Return [x, y] of the center of cell containing provided text 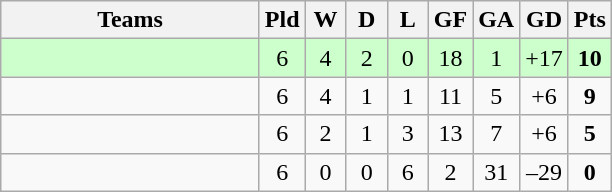
D [366, 20]
Teams [130, 20]
11 [450, 96]
3 [408, 134]
31 [496, 172]
7 [496, 134]
GD [544, 20]
GA [496, 20]
–29 [544, 172]
GF [450, 20]
Pld [282, 20]
10 [590, 58]
W [326, 20]
+17 [544, 58]
18 [450, 58]
Pts [590, 20]
9 [590, 96]
13 [450, 134]
L [408, 20]
